Locate the cell with the specified text and output its (x, y) center coordinate. 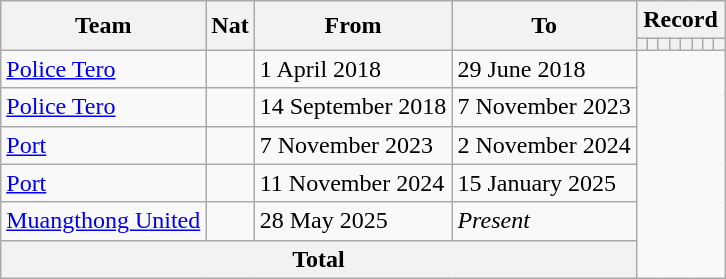
28 May 2025 (353, 221)
Total (319, 259)
Nat (230, 26)
Record (680, 20)
Muangthong United (104, 221)
11 November 2024 (353, 183)
15 January 2025 (544, 183)
1 April 2018 (353, 69)
Present (544, 221)
2 November 2024 (544, 145)
To (544, 26)
14 September 2018 (353, 107)
29 June 2018 (544, 69)
Team (104, 26)
From (353, 26)
